Determine the [x, y] coordinate at the center of the cell enclosing the given text.  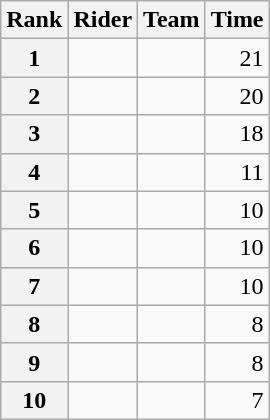
Time [237, 20]
1 [34, 58]
2 [34, 96]
5 [34, 210]
3 [34, 134]
Rider [103, 20]
Team [172, 20]
6 [34, 248]
18 [237, 134]
Rank [34, 20]
20 [237, 96]
4 [34, 172]
9 [34, 362]
21 [237, 58]
11 [237, 172]
